Search for the cell housing the specified text and yield its (X, Y) center coordinate. 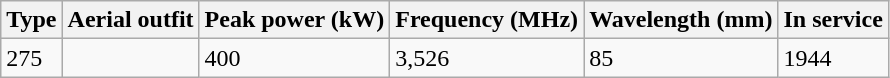
1944 (833, 58)
Wavelength (mm) (681, 20)
Aerial outfit (130, 20)
85 (681, 58)
3,526 (487, 58)
Peak power (kW) (294, 20)
In service (833, 20)
Type (32, 20)
Frequency (MHz) (487, 20)
275 (32, 58)
400 (294, 58)
